Find where the given text appears and provide that cell's center as [X, Y] coordinate. 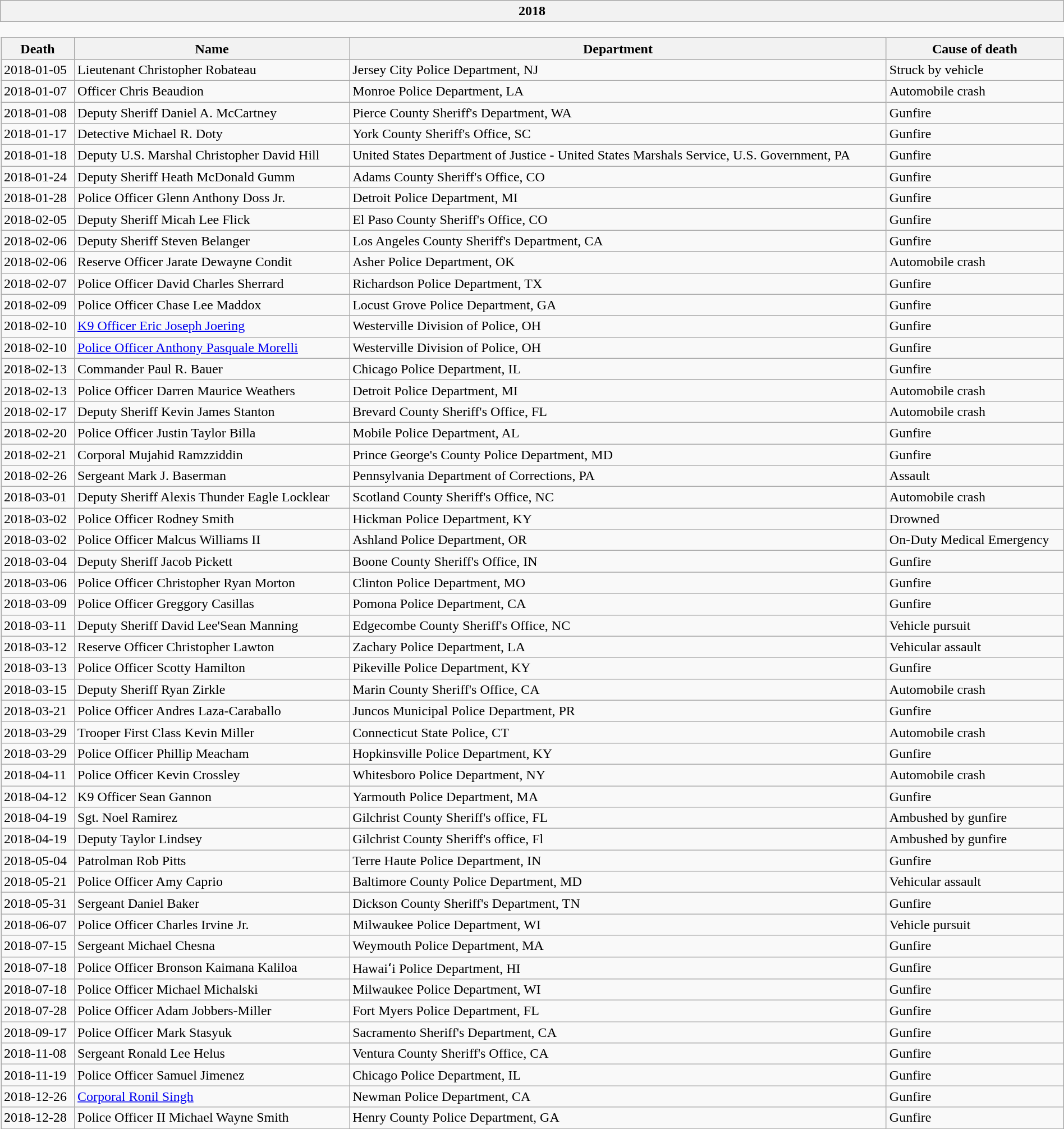
Police Officer Samuel Jimenez [212, 1075]
2018-03-12 [38, 647]
2018-01-05 [38, 70]
2018-03-13 [38, 668]
Scotland County Sheriff's Office, NC [618, 497]
Commander Paul R. Bauer [212, 369]
Fort Myers Police Department, FL [618, 1011]
2018-03-01 [38, 497]
Deputy Sheriff Kevin James Stanton [212, 412]
Sergeant Michael Chesna [212, 946]
Death [38, 48]
2018-01-17 [38, 134]
Police Officer Bronson Kaimana Kaliloa [212, 968]
Jersey City Police Department, NJ [618, 70]
Baltimore County Police Department, MD [618, 882]
Patrolman Rob Pitts [212, 861]
Pierce County Sheriff's Department, WA [618, 113]
2018-11-08 [38, 1054]
Deputy Sheriff Ryan Zirkle [212, 689]
Pikeville Police Department, KY [618, 668]
2018-02-07 [38, 284]
Clinton Police Department, MO [618, 583]
2018-12-28 [38, 1118]
Police Officer II Michael Wayne Smith [212, 1118]
2018-04-12 [38, 797]
2018-09-17 [38, 1032]
2018-01-18 [38, 156]
2018-07-15 [38, 946]
Trooper First Class Kevin Miller [212, 732]
On-Duty Medical Emergency [974, 540]
Name [212, 48]
Deputy Sheriff Steven Belanger [212, 241]
Sgt. Noel Ramirez [212, 818]
2018-03-06 [38, 583]
Corporal Mujahid Ramzziddin [212, 454]
Deputy Sheriff Heath McDonald Gumm [212, 177]
2018-11-19 [38, 1075]
Hawaiʻi Police Department, HI [618, 968]
Corporal Ronil Singh [212, 1096]
2018-03-09 [38, 604]
2018-05-31 [38, 903]
Newman Police Department, CA [618, 1096]
Boone County Sheriff's Office, IN [618, 561]
Connecticut State Police, CT [618, 732]
2018-03-04 [38, 561]
Police Officer Glenn Anthony Doss Jr. [212, 198]
2018-03-21 [38, 711]
Struck by vehicle [974, 70]
Zachary Police Department, LA [618, 647]
Drowned [974, 519]
York County Sheriff's Office, SC [618, 134]
Weymouth Police Department, MA [618, 946]
Richardson Police Department, TX [618, 284]
Sacramento Sheriff's Department, CA [618, 1032]
Assault [974, 476]
Police Officer Chase Lee Maddox [212, 305]
2018-02-20 [38, 433]
Police Officer Kevin Crossley [212, 775]
Police Officer Phillip Meacham [212, 753]
2018 [532, 11]
K9 Officer Sean Gannon [212, 797]
Lieutenant Christopher Robateau [212, 70]
Marin County Sheriff's Office, CA [618, 689]
2018-03-11 [38, 625]
2018-01-08 [38, 113]
Department [618, 48]
Dickson County Sheriff's Department, TN [618, 903]
Hopkinsville Police Department, KY [618, 753]
Police Officer Charles Irvine Jr. [212, 925]
El Paso County Sheriff's Office, CO [618, 220]
Whitesboro Police Department, NY [618, 775]
Asher Police Department, OK [618, 262]
Pennsylvania Department of Corrections, PA [618, 476]
Gilchrist County Sheriff's office, FL [618, 818]
Police Officer Darren Maurice Weathers [212, 390]
2018-03-15 [38, 689]
Mobile Police Department, AL [618, 433]
K9 Officer Eric Joseph Joering [212, 326]
Police Officer Christopher Ryan Morton [212, 583]
Sergeant Ronald Lee Helus [212, 1054]
Reserve Officer Jarate Dewayne Condit [212, 262]
Police Officer Justin Taylor Billa [212, 433]
Deputy Sheriff Daniel A. McCartney [212, 113]
Police Officer Michael Michalski [212, 990]
Deputy U.S. Marshal Christopher David Hill [212, 156]
Police Officer Anthony Pasquale Morelli [212, 348]
2018-06-07 [38, 925]
Henry County Police Department, GA [618, 1118]
Sergeant Mark J. Baserman [212, 476]
Sergeant Daniel Baker [212, 903]
2018-05-04 [38, 861]
Police Officer Malcus Williams II [212, 540]
Police Officer Scotty Hamilton [212, 668]
2018-02-17 [38, 412]
2018-07-28 [38, 1011]
Police Officer Mark Stasyuk [212, 1032]
Police Officer Greggory Casillas [212, 604]
Hickman Police Department, KY [618, 519]
Deputy Taylor Lindsey [212, 839]
Deputy Sheriff Alexis Thunder Eagle Locklear [212, 497]
Juncos Municipal Police Department, PR [618, 711]
United States Department of Justice - United States Marshals Service, U.S. Government, PA [618, 156]
2018-02-05 [38, 220]
Edgecombe County Sheriff's Office, NC [618, 625]
Adams County Sheriff's Office, CO [618, 177]
Ventura County Sheriff's Office, CA [618, 1054]
Yarmouth Police Department, MA [618, 797]
Prince George's County Police Department, MD [618, 454]
Brevard County Sheriff's Office, FL [618, 412]
2018-02-21 [38, 454]
Cause of death [974, 48]
Police Officer Amy Caprio [212, 882]
Gilchrist County Sheriff's office, Fl [618, 839]
2018-01-28 [38, 198]
Locust Grove Police Department, GA [618, 305]
Deputy Sheriff Jacob Pickett [212, 561]
Deputy Sheriff David Lee'Sean Manning [212, 625]
2018-02-09 [38, 305]
2018-01-07 [38, 91]
2018-05-21 [38, 882]
Monroe Police Department, LA [618, 91]
2018-04-11 [38, 775]
Officer Chris Beaudion [212, 91]
Ashland Police Department, OR [618, 540]
Police Officer David Charles Sherrard [212, 284]
Reserve Officer Christopher Lawton [212, 647]
2018-02-26 [38, 476]
Deputy Sheriff Micah Lee Flick [212, 220]
Terre Haute Police Department, IN [618, 861]
Detective Michael R. Doty [212, 134]
Police Officer Andres Laza-Caraballo [212, 711]
2018-01-24 [38, 177]
Police Officer Rodney Smith [212, 519]
Pomona Police Department, CA [618, 604]
2018-12-26 [38, 1096]
Police Officer Adam Jobbers-Miller [212, 1011]
Los Angeles County Sheriff's Department, CA [618, 241]
